Output the [X, Y] coordinate of the center of the cell containing the given text.  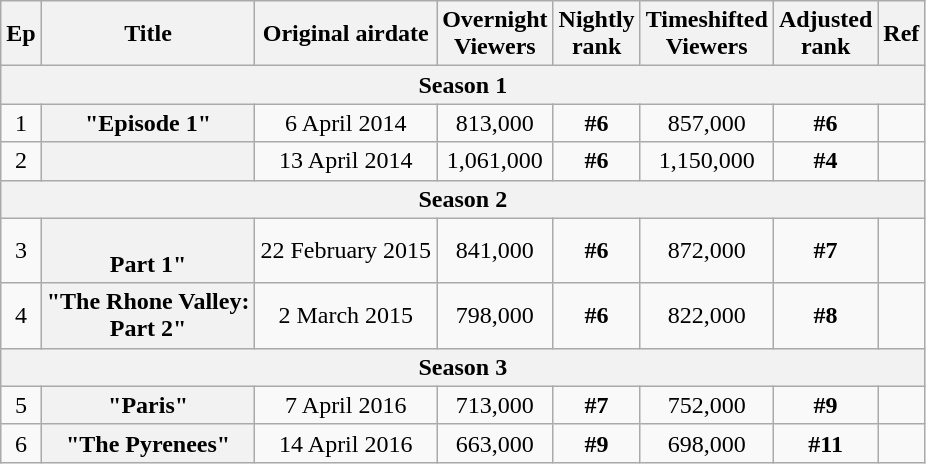
22 February 2015 [346, 250]
1,061,000 [495, 161]
2 March 2015 [346, 316]
#4 [825, 161]
Season 1 [463, 85]
872,000 [706, 250]
Nightlyrank [596, 34]
698,000 [706, 443]
1 [21, 123]
OvernightViewers [495, 34]
663,000 [495, 443]
813,000 [495, 123]
"The Pyrenees" [148, 443]
857,000 [706, 123]
5 [21, 405]
7 April 2016 [346, 405]
6 [21, 443]
Season 2 [463, 199]
"Paris" [148, 405]
822,000 [706, 316]
Part 1" [148, 250]
Adjustedrank [825, 34]
6 April 2014 [346, 123]
752,000 [706, 405]
2 [21, 161]
Ref [902, 34]
Title [148, 34]
#8 [825, 316]
713,000 [495, 405]
841,000 [495, 250]
3 [21, 250]
1,150,000 [706, 161]
"Episode 1" [148, 123]
Original airdate [346, 34]
14 April 2016 [346, 443]
Ep [21, 34]
4 [21, 316]
13 April 2014 [346, 161]
798,000 [495, 316]
TimeshiftedViewers [706, 34]
#11 [825, 443]
"The Rhone Valley:Part 2" [148, 316]
Season 3 [463, 367]
